Capture the cell that displays the provided text and extract its (X, Y) central coordinate. 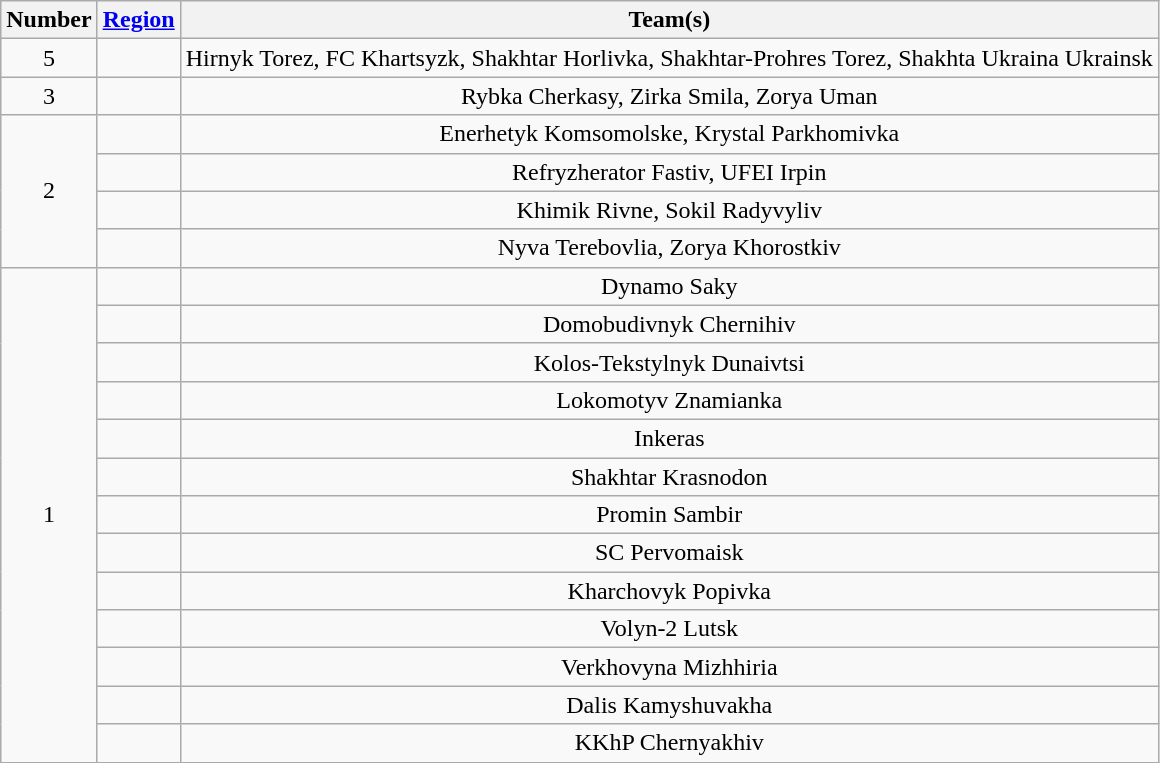
Volyn-2 Lutsk (669, 629)
3 (49, 96)
Dynamo Saky (669, 286)
Kharchovyk Popivka (669, 591)
Kolos-Tekstylnyk Dunaivtsi (669, 362)
Khimik Rivne, Sokil Radyvyliv (669, 210)
5 (49, 58)
1 (49, 514)
Promin Sambir (669, 515)
Shakhtar Krasnodon (669, 477)
Domobudivnyk Chernihiv (669, 324)
Dalis Kamyshuvakha (669, 705)
Number (49, 20)
Inkeras (669, 438)
Hirnyk Torez, FC Khartsyzk, Shakhtar Horlivka, Shakhtar-Prohres Torez, Shakhta Ukraina Ukrainsk (669, 58)
Rybka Cherkasy, Zirka Smila, Zorya Uman (669, 96)
Team(s) (669, 20)
Nyva Terebovlia, Zorya Khorostkiv (669, 248)
2 (49, 191)
Region (138, 20)
Verkhovyna Mizhhiria (669, 667)
Refryzherator Fastiv, UFEI Irpin (669, 172)
Enerhetyk Komsomolske, Krystal Parkhomivka (669, 134)
SC Pervomaisk (669, 553)
KKhP Chernyakhiv (669, 743)
Lokomotyv Znamianka (669, 400)
